Search for the cell housing the specified text and yield its (X, Y) center coordinate. 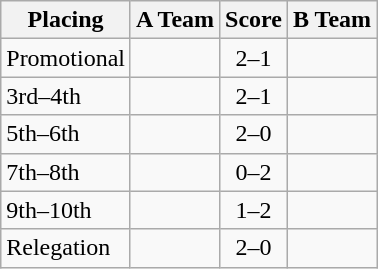
5th–6th (66, 134)
0–2 (254, 172)
3rd–4th (66, 96)
B Team (332, 20)
Relegation (66, 248)
9th–10th (66, 210)
A Team (174, 20)
Score (254, 20)
Promotional (66, 58)
Placing (66, 20)
7th–8th (66, 172)
1–2 (254, 210)
